Find where the given text appears and provide that cell's center as [X, Y] coordinate. 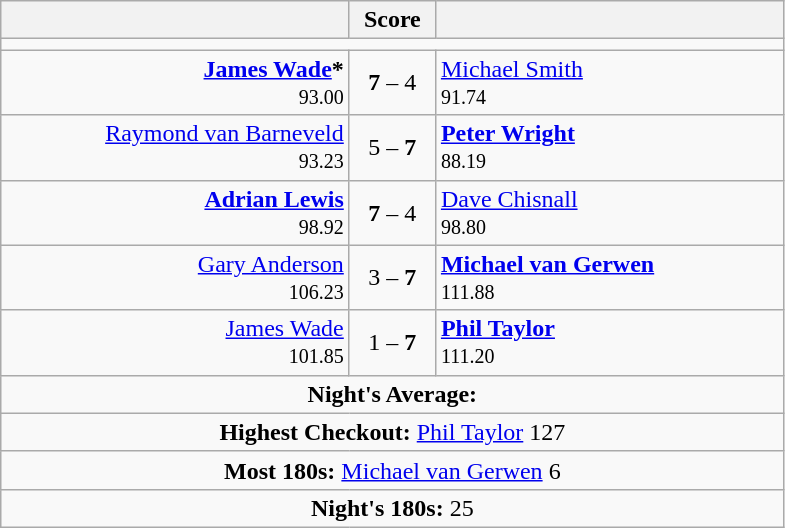
Most 180s: Michael van Gerwen 6 [392, 470]
Phil Taylor 111.20 [610, 342]
Gary Anderson 106.23 [176, 278]
Night's Average: [392, 394]
James Wade 101.85 [176, 342]
Night's 180s: 25 [392, 508]
5 – 7 [392, 148]
James Wade* 93.00 [176, 82]
3 – 7 [392, 278]
Adrian Lewis 98.92 [176, 212]
Michael Smith 91.74 [610, 82]
Score [392, 20]
1 – 7 [392, 342]
Highest Checkout: Phil Taylor 127 [392, 432]
Raymond van Barneveld 93.23 [176, 148]
Michael van Gerwen 111.88 [610, 278]
Peter Wright 88.19 [610, 148]
Dave Chisnall 98.80 [610, 212]
